Scan for the cell matching the given text and deliver its (x, y) coordinate at center. 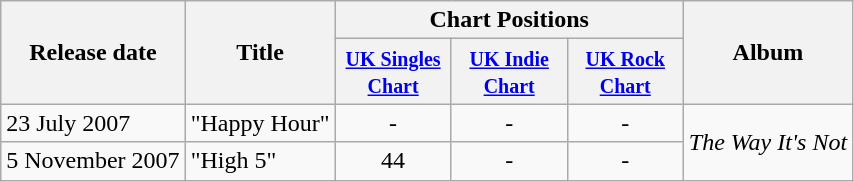
23 July 2007 (93, 123)
"Happy Hour" (260, 123)
Release date (93, 52)
UK Singles Chart (393, 72)
Album (768, 52)
Chart Positions (509, 20)
"High 5" (260, 161)
5 November 2007 (93, 161)
44 (393, 161)
UK Rock Chart (625, 72)
UK Indie Chart (509, 72)
The Way It's Not (768, 142)
Title (260, 52)
